Scan for the cell matching the given text and deliver its [X, Y] coordinate at center. 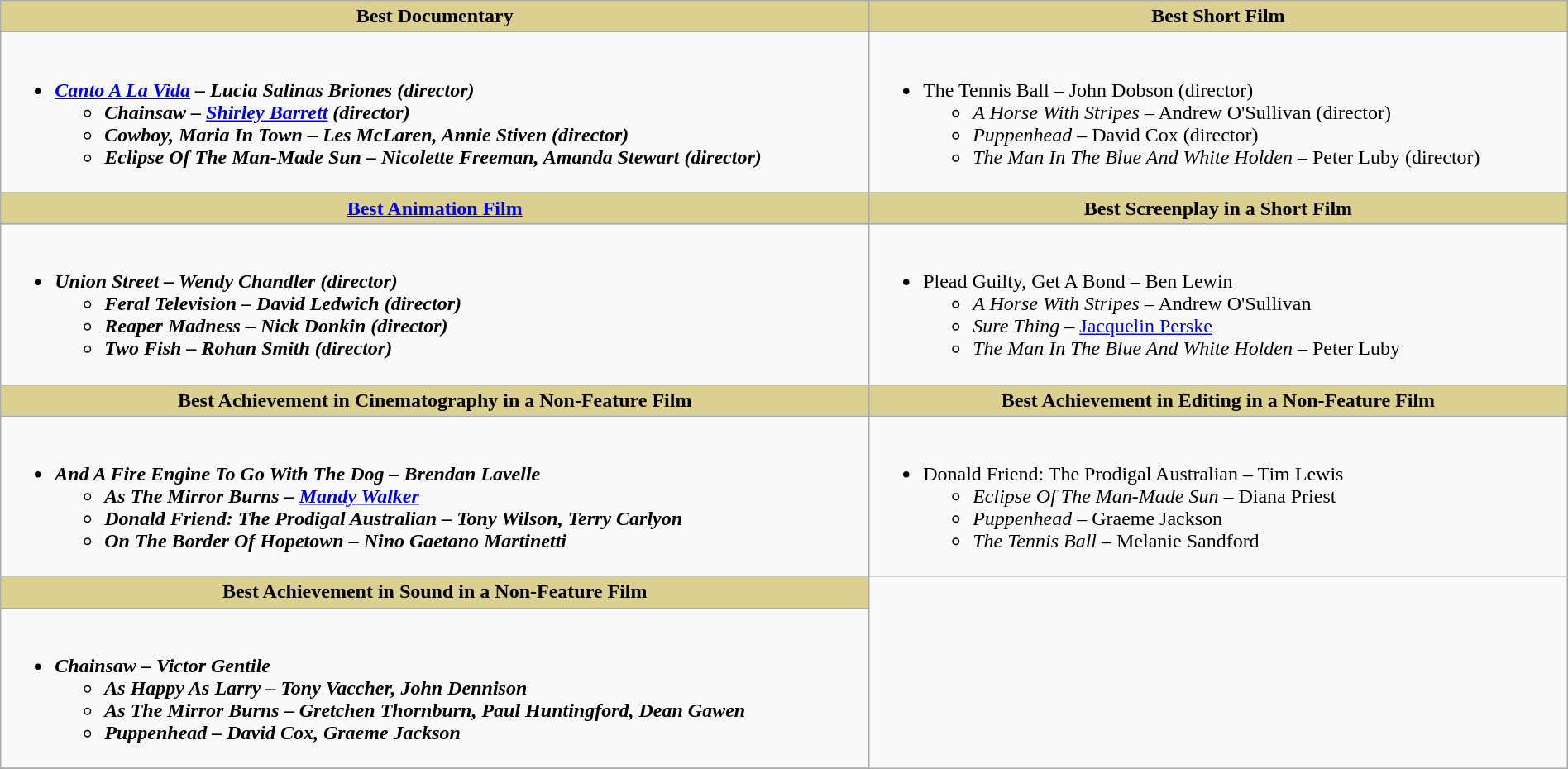
Best Short Film [1219, 17]
Best Achievement in Sound in a Non-Feature Film [435, 592]
Best Animation Film [435, 208]
Best Documentary [435, 17]
Best Achievement in Cinematography in a Non-Feature Film [435, 400]
Best Screenplay in a Short Film [1219, 208]
Best Achievement in Editing in a Non-Feature Film [1219, 400]
